Return the (X, Y) coordinate for the center point of the cell that contains the specified text.  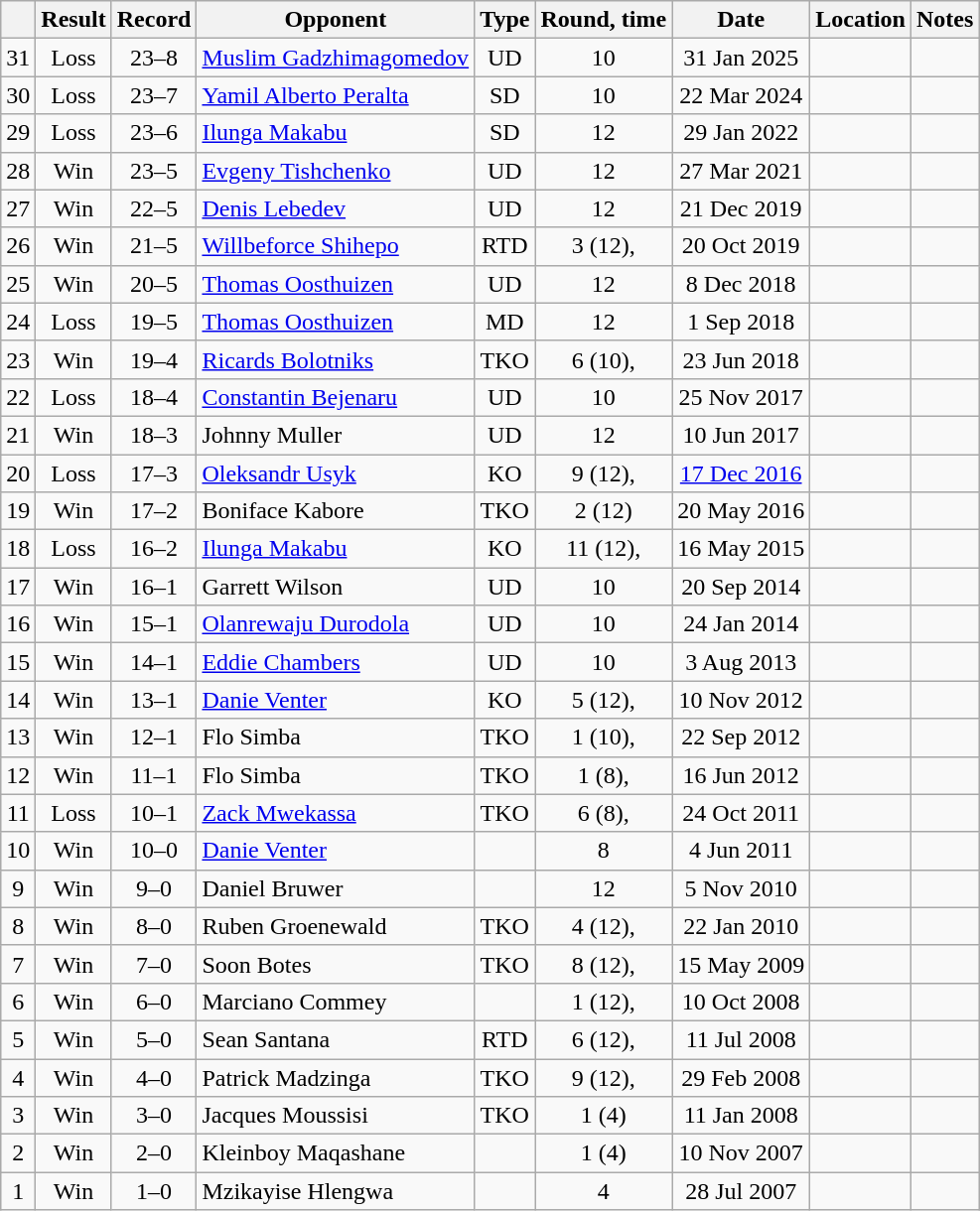
11 (12), (604, 549)
21–5 (154, 246)
26 (18, 246)
1 (12), (604, 1002)
31 Jan 2025 (741, 58)
MD (504, 322)
Johnny Muller (336, 435)
Soon Botes (336, 964)
23–8 (154, 58)
31 (18, 58)
8–0 (154, 926)
28 (18, 171)
Willbeforce Shihepo (336, 246)
17–3 (154, 473)
Ruben Groenewald (336, 926)
6 (8), (604, 813)
16 (18, 624)
Kleinboy Maqashane (336, 1153)
Result (73, 20)
10–0 (154, 851)
12–1 (154, 738)
2 (18, 1153)
18–4 (154, 397)
Yamil Alberto Peralta (336, 95)
10 Nov 2012 (741, 700)
Zack Mwekassa (336, 813)
8 (12), (604, 964)
Muslim Gadzhimagomedov (336, 58)
1 Sep 2018 (741, 322)
6 (12), (604, 1039)
17 (18, 587)
3–0 (154, 1116)
6–0 (154, 1002)
7–0 (154, 964)
1 (18, 1191)
Round, time (604, 20)
23–5 (154, 171)
15 May 2009 (741, 964)
4 Jun 2011 (741, 851)
Olanrewaju Durodola (336, 624)
22 Sep 2012 (741, 738)
22–5 (154, 208)
Date (741, 20)
22 (18, 397)
Location (861, 20)
1 (10), (604, 738)
Opponent (336, 20)
Patrick Madzinga (336, 1077)
23–7 (154, 95)
17–2 (154, 511)
7 (18, 964)
11–1 (154, 775)
11 Jan 2008 (741, 1116)
9 (18, 888)
10–1 (154, 813)
4 (12), (604, 926)
Boniface Kabore (336, 511)
Evgeny Tishchenko (336, 171)
5 (12), (604, 700)
22 Jan 2010 (741, 926)
Mzikayise Hlengwa (336, 1191)
20 May 2016 (741, 511)
2 (12) (604, 511)
20 (18, 473)
20–5 (154, 284)
14 (18, 700)
19 (18, 511)
11 Jul 2008 (741, 1039)
16 Jun 2012 (741, 775)
Garrett Wilson (336, 587)
Eddie Chambers (336, 662)
5 Nov 2010 (741, 888)
Denis Lebedev (336, 208)
29 Jan 2022 (741, 133)
9–0 (154, 888)
10 Jun 2017 (741, 435)
30 (18, 95)
29 (18, 133)
Daniel Bruwer (336, 888)
5 (18, 1039)
1–0 (154, 1191)
27 (18, 208)
19–5 (154, 322)
6 (18, 1002)
25 (18, 284)
23 (18, 359)
18 (18, 549)
2–0 (154, 1153)
17 Dec 2016 (741, 473)
15–1 (154, 624)
16–1 (154, 587)
20 Oct 2019 (741, 246)
21 Dec 2019 (741, 208)
Sean Santana (336, 1039)
Type (504, 20)
Constantin Bejenaru (336, 397)
23–6 (154, 133)
20 Sep 2014 (741, 587)
1 (8), (604, 775)
24 (18, 322)
6 (10), (604, 359)
3 (12), (604, 246)
Jacques Moussisi (336, 1116)
16–2 (154, 549)
4–0 (154, 1077)
28 Jul 2007 (741, 1191)
11 (18, 813)
3 (18, 1116)
Notes (944, 20)
Marciano Commey (336, 1002)
27 Mar 2021 (741, 171)
5–0 (154, 1039)
24 Oct 2011 (741, 813)
18–3 (154, 435)
19–4 (154, 359)
8 Dec 2018 (741, 284)
3 Aug 2013 (741, 662)
13 (18, 738)
25 Nov 2017 (741, 397)
21 (18, 435)
10 Oct 2008 (741, 1002)
22 Mar 2024 (741, 95)
16 May 2015 (741, 549)
14–1 (154, 662)
Ricards Bolotniks (336, 359)
Record (154, 20)
24 Jan 2014 (741, 624)
29 Feb 2008 (741, 1077)
13–1 (154, 700)
23 Jun 2018 (741, 359)
Oleksandr Usyk (336, 473)
10 Nov 2007 (741, 1153)
15 (18, 662)
